Capture the cell that displays the provided text and extract its (x, y) central coordinate. 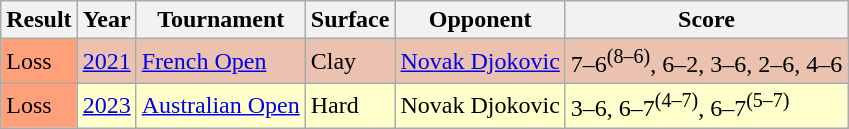
Surface (350, 20)
3–6, 6–7(4–7), 6–7(5–7) (706, 106)
Result (39, 20)
Clay (350, 62)
7–6(8–6), 6–2, 3–6, 2–6, 4–6 (706, 62)
French Open (220, 62)
Opponent (480, 20)
Year (106, 20)
Hard (350, 106)
2023 (106, 106)
Australian Open (220, 106)
2021 (106, 62)
Score (706, 20)
Tournament (220, 20)
